Determine the [X, Y] coordinate at the center of the cell enclosing the given text.  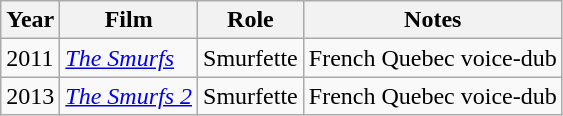
The Smurfs [129, 58]
Role [251, 20]
2011 [30, 58]
2013 [30, 96]
Notes [432, 20]
Film [129, 20]
The Smurfs 2 [129, 96]
Year [30, 20]
